Return [x, y] of the center of cell containing provided text 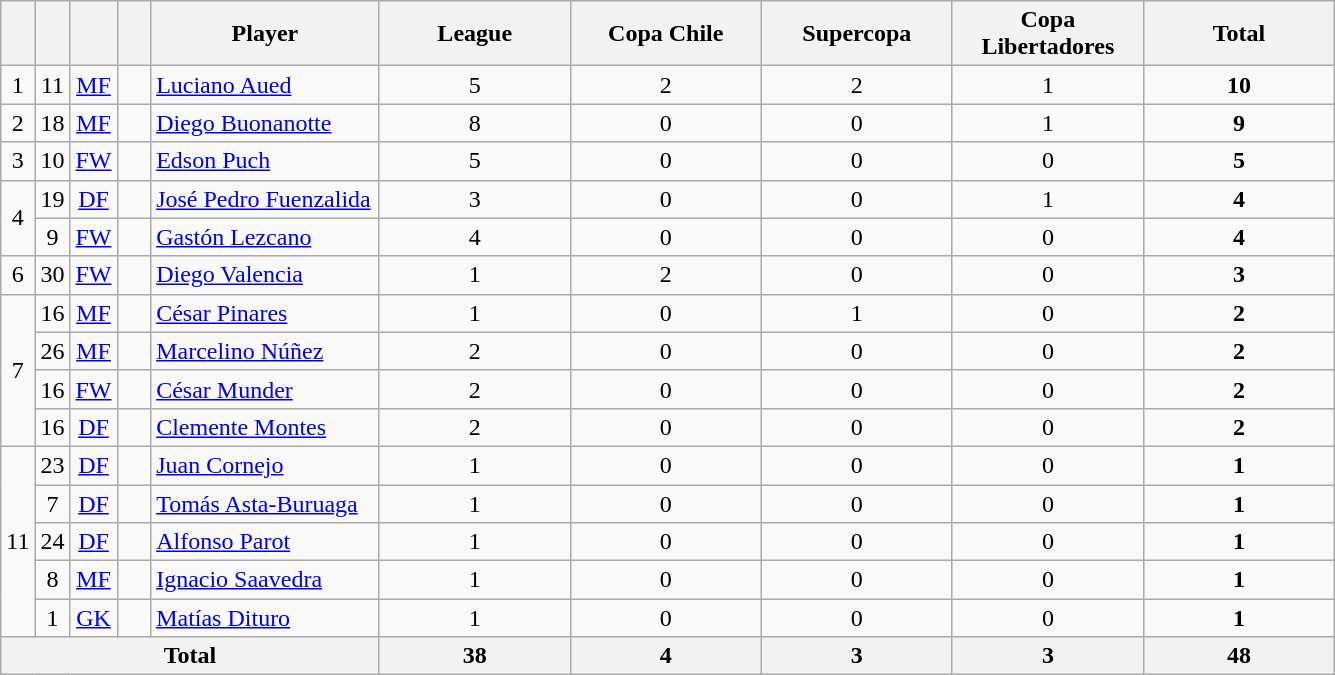
GK [94, 618]
League [474, 34]
José Pedro Fuenzalida [266, 199]
26 [52, 351]
Tomás Asta-Buruaga [266, 503]
Diego Valencia [266, 275]
Edson Puch [266, 161]
CopaLibertadores [1048, 34]
6 [18, 275]
Gastón Lezcano [266, 237]
38 [474, 656]
Clemente Montes [266, 427]
Luciano Aued [266, 85]
Matías Dituro [266, 618]
César Munder [266, 389]
César Pinares [266, 313]
Ignacio Saavedra [266, 580]
48 [1238, 656]
Juan Cornejo [266, 465]
Supercopa [856, 34]
Marcelino Núñez [266, 351]
18 [52, 123]
30 [52, 275]
Player [266, 34]
Alfonso Parot [266, 542]
24 [52, 542]
23 [52, 465]
19 [52, 199]
Copa Chile [666, 34]
Diego Buonanotte [266, 123]
